Pinpoint the cell where the given text exists, returning its [X, Y] midpoint coordinate. 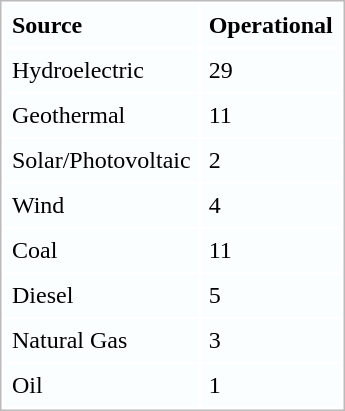
Geothermal [101, 115]
3 [270, 341]
1 [270, 385]
Coal [101, 251]
Solar/Photovoltaic [101, 161]
Hydroelectric [101, 71]
Source [101, 25]
Natural Gas [101, 341]
2 [270, 161]
4 [270, 205]
5 [270, 295]
Oil [101, 385]
Wind [101, 205]
29 [270, 71]
Diesel [101, 295]
Operational [270, 25]
